From the cell containing the given text, extract its center point as (x, y) coordinate. 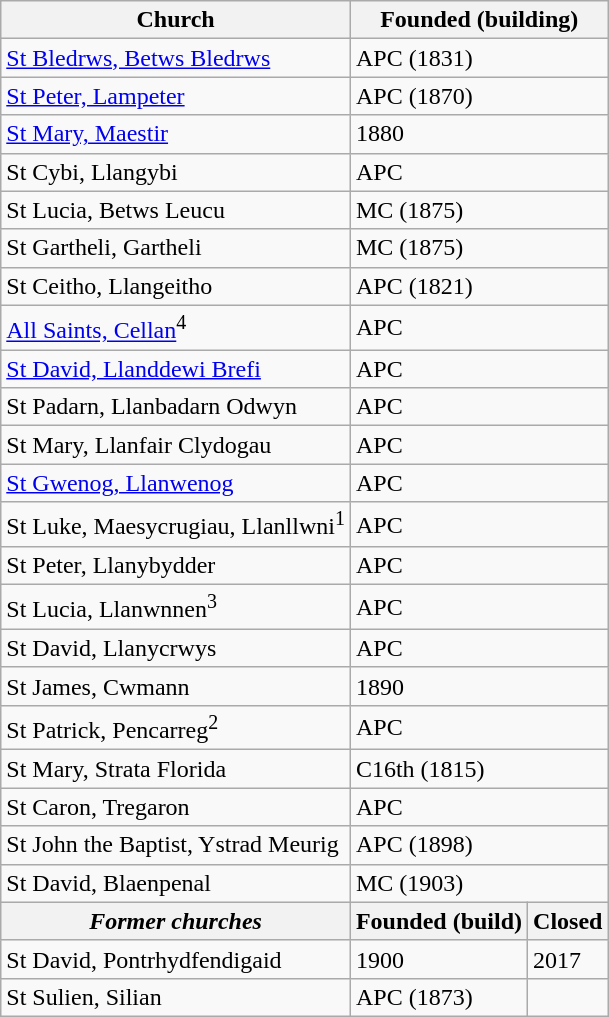
St Peter, Llanybydder (176, 566)
St Lucia, Betws Leucu (176, 210)
St David, Blaenpenal (176, 883)
MC (1903) (479, 883)
APC (1873) (438, 997)
St Gartheli, Gartheli (176, 248)
St James, Cwmann (176, 686)
APC (1870) (479, 96)
1880 (479, 134)
St Bledrws, Betws Bledrws (176, 58)
St Caron, Tregaron (176, 807)
St Luke, Maesycrugiau, Llanllwni1 (176, 524)
1890 (479, 686)
St Mary, Llanfair Clydogau (176, 445)
All Saints, Cellan4 (176, 328)
Founded (building) (479, 20)
St Patrick, Pencarreg2 (176, 728)
St Cybi, Llangybi (176, 172)
APC (1821) (479, 286)
Former churches (176, 921)
Closed (568, 921)
2017 (568, 959)
Church (176, 20)
St David, Llanddewi Brefi (176, 369)
APC (1898) (479, 845)
1900 (438, 959)
C16th (1815) (479, 769)
Founded (build) (438, 921)
St David, Llanycrwys (176, 648)
APC (1831) (479, 58)
St Mary, Strata Florida (176, 769)
St David, Pontrhydfendigaid (176, 959)
St Ceitho, Llangeitho (176, 286)
St Peter, Lampeter (176, 96)
St Gwenog, Llanwenog (176, 483)
St Sulien, Silian (176, 997)
St John the Baptist, Ystrad Meurig (176, 845)
St Padarn, Llanbadarn Odwyn (176, 407)
St Lucia, Llanwnnen3 (176, 608)
St Mary, Maestir (176, 134)
